Detect which cell encompasses the target text, then output its [x, y] center coordinate. 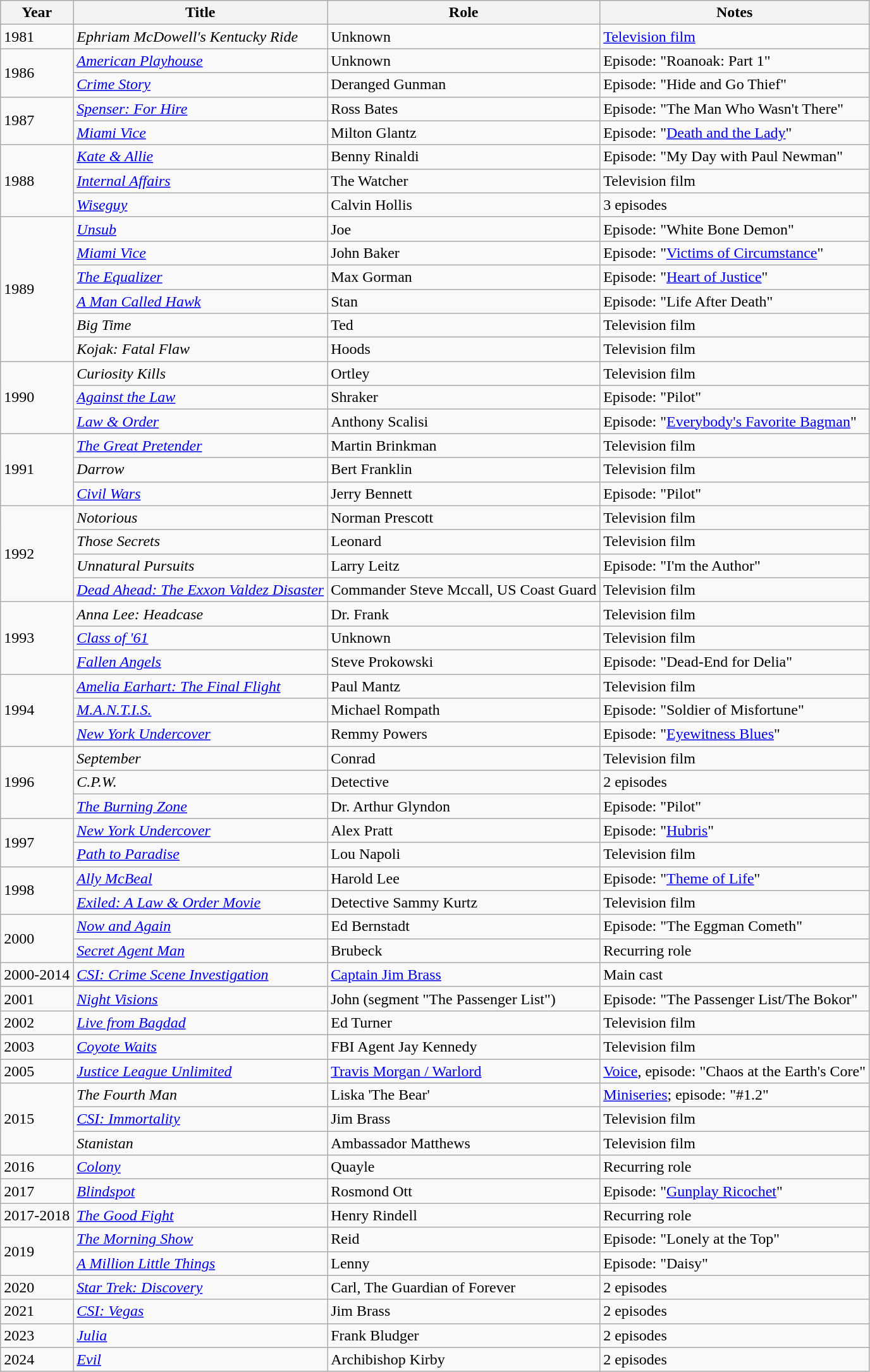
Episode: "Roanoak: Part 1" [735, 61]
American Playhouse [200, 61]
C.P.W. [200, 782]
Episode: "The Man Who Wasn't There" [735, 109]
Larry Leitz [464, 566]
Title [200, 13]
Against the Law [200, 398]
The Watcher [464, 181]
The Equalizer [200, 277]
Episode: "White Bone Demon" [735, 229]
Julia [200, 1335]
Path to Paradise [200, 854]
The Burning Zone [200, 806]
A Million Little Things [200, 1263]
Night Visions [200, 999]
Carl, The Guardian of Forever [464, 1287]
Anthony Scalisi [464, 422]
Liska 'The Bear' [464, 1095]
Dead Ahead: The Exxon Valdez Disaster [200, 590]
Rosmond Ott [464, 1191]
Blindspot [200, 1191]
Shraker [464, 398]
1988 [37, 181]
Anna Lee: Headcase [200, 614]
Episode: "Daisy" [735, 1263]
Evil [200, 1359]
Ortley [464, 373]
1986 [37, 73]
2017 [37, 1191]
Detective Sammy Kurtz [464, 902]
Episode: "Everybody's Favorite Bagman" [735, 422]
Ross Bates [464, 109]
Calvin Hollis [464, 205]
1997 [37, 842]
Crime Story [200, 85]
Frank Bludger [464, 1335]
1991 [37, 470]
Episode: "Heart of Justice" [735, 277]
Notes [735, 13]
CSI: Immortality [200, 1119]
Joe [464, 229]
Norman Prescott [464, 518]
Main cast [735, 974]
Lou Napoli [464, 854]
The Great Pretender [200, 446]
1996 [37, 782]
Martin Brinkman [464, 446]
The Good Fight [200, 1215]
Colony [200, 1167]
Ally McBeal [200, 878]
Star Trek: Discovery [200, 1287]
Episode: "Eyewitness Blues" [735, 734]
1981 [37, 37]
Episode: "Hide and Go Thief" [735, 85]
Kate & Allie [200, 157]
Detective [464, 782]
2017-2018 [37, 1215]
Amelia Earhart: The Final Flight [200, 686]
Archibishop Kirby [464, 1359]
Role [464, 13]
Steve Prokowski [464, 662]
1994 [37, 710]
2001 [37, 999]
Dr. Arthur Glyndon [464, 806]
Episode: "Theme of Life" [735, 878]
Captain Jim Brass [464, 974]
Michael Rompath [464, 710]
2000 [37, 938]
Ed Bernstadt [464, 926]
Dr. Frank [464, 614]
Civil Wars [200, 494]
Episode: "Victims of Circumstance" [735, 253]
2002 [37, 1023]
Lenny [464, 1263]
Leonard [464, 542]
Big Time [200, 325]
CSI: Vegas [200, 1311]
Secret Agent Man [200, 950]
Episode: "The Passenger List/The Bokor" [735, 999]
Coyote Waits [200, 1047]
Episode: "Death and the Lady" [735, 133]
Milton Glantz [464, 133]
Paul Mantz [464, 686]
Deranged Gunman [464, 85]
Now and Again [200, 926]
3 episodes [735, 205]
Miniseries; episode: "#1.2" [735, 1095]
Stanistan [200, 1143]
Wiseguy [200, 205]
Travis Morgan / Warlord [464, 1071]
Quayle [464, 1167]
Bert Franklin [464, 470]
Law & Order [200, 422]
Brubeck [464, 950]
1987 [37, 121]
Episode: "Dead-End for Delia" [735, 662]
Unsub [200, 229]
Unnatural Pursuits [200, 566]
Hoods [464, 349]
2023 [37, 1335]
Internal Affairs [200, 181]
Episode: "Lonely at the Top" [735, 1239]
September [200, 758]
Darrow [200, 470]
2021 [37, 1311]
Those Secrets [200, 542]
Fallen Angels [200, 662]
Episode: "My Day with Paul Newman" [735, 157]
Notorious [200, 518]
CSI: Crime Scene Investigation [200, 974]
1992 [37, 554]
Exiled: A Law & Order Movie [200, 902]
1990 [37, 398]
Year [37, 13]
FBI Agent Jay Kennedy [464, 1047]
Ephriam McDowell's Kentucky Ride [200, 37]
Ed Turner [464, 1023]
Commander Steve Mccall, US Coast Guard [464, 590]
2024 [37, 1359]
Henry Rindell [464, 1215]
1989 [37, 289]
2000-2014 [37, 974]
The Fourth Man [200, 1095]
Live from Bagdad [200, 1023]
Jerry Bennett [464, 494]
John (segment "The Passenger List") [464, 999]
John Baker [464, 253]
Conrad [464, 758]
1993 [37, 638]
Episode: "Gunplay Ricochet" [735, 1191]
Ambassador Matthews [464, 1143]
Episode: "I'm the Author" [735, 566]
Max Gorman [464, 277]
Harold Lee [464, 878]
Stan [464, 301]
Kojak: Fatal Flaw [200, 349]
A Man Called Hawk [200, 301]
2016 [37, 1167]
Episode: "The Eggman Cometh" [735, 926]
M.A.N.T.I.S. [200, 710]
Voice, episode: "Chaos at the Earth's Core" [735, 1071]
1998 [37, 890]
Episode: "Soldier of Misfortune" [735, 710]
Reid [464, 1239]
2015 [37, 1119]
Ted [464, 325]
Curiosity Kills [200, 373]
Spenser: For Hire [200, 109]
2019 [37, 1251]
The Morning Show [200, 1239]
Benny Rinaldi [464, 157]
Alex Pratt [464, 830]
2005 [37, 1071]
Remmy Powers [464, 734]
Episode: "Hubris" [735, 830]
2020 [37, 1287]
Class of '61 [200, 638]
Justice League Unlimited [200, 1071]
Episode: "Life After Death" [735, 301]
2003 [37, 1047]
